Extract the (x, y) coordinate from the center of the cell holding the provided text.  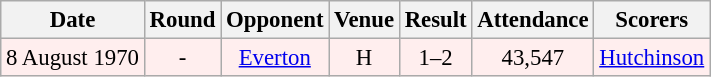
43,547 (533, 58)
Date (73, 20)
Everton (275, 58)
Scorers (652, 20)
Attendance (533, 20)
Venue (364, 20)
Result (436, 20)
8 August 1970 (73, 58)
Opponent (275, 20)
Hutchinson (652, 58)
1–2 (436, 58)
- (182, 58)
Round (182, 20)
H (364, 58)
